Identify which cell holds the provided text, then report its (x, y) central coordinate. 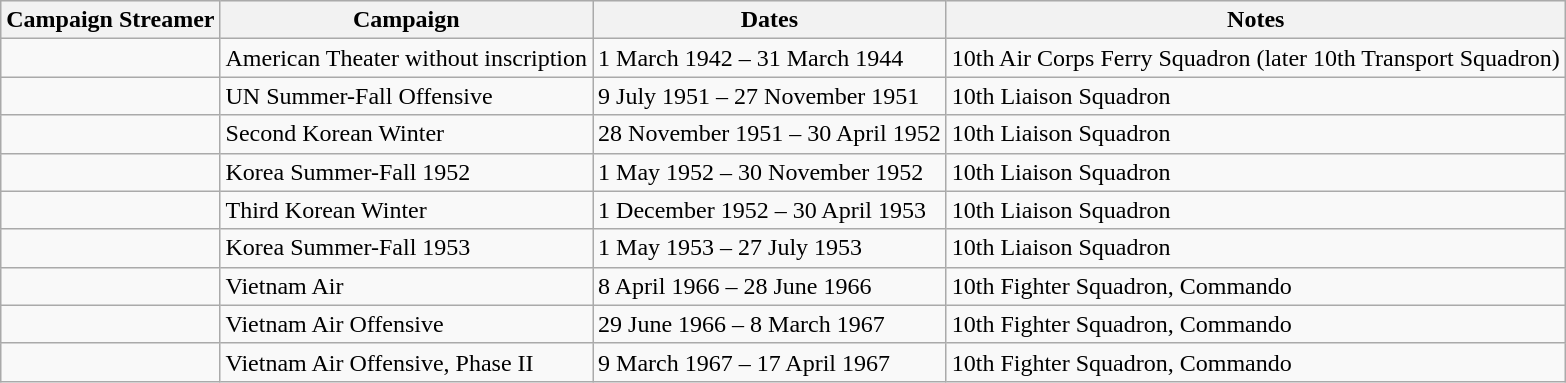
1 May 1953 – 27 July 1953 (770, 248)
1 December 1952 – 30 April 1953 (770, 210)
Dates (770, 20)
8 April 1966 – 28 June 1966 (770, 286)
Third Korean Winter (406, 210)
Campaign Streamer (110, 20)
28 November 1951 – 30 April 1952 (770, 134)
10th Air Corps Ferry Squadron (later 10th Transport Squadron) (1256, 58)
Campaign (406, 20)
1 March 1942 – 31 March 1944 (770, 58)
American Theater without inscription (406, 58)
9 July 1951 – 27 November 1951 (770, 96)
Second Korean Winter (406, 134)
Vietnam Air (406, 286)
Korea Summer-Fall 1952 (406, 172)
29 June 1966 – 8 March 1967 (770, 324)
9 March 1967 – 17 April 1967 (770, 362)
Vietnam Air Offensive (406, 324)
Vietnam Air Offensive, Phase II (406, 362)
1 May 1952 – 30 November 1952 (770, 172)
Notes (1256, 20)
Korea Summer-Fall 1953 (406, 248)
UN Summer-Fall Offensive (406, 96)
